Detect which cell encompasses the target text, then output its (x, y) center coordinate. 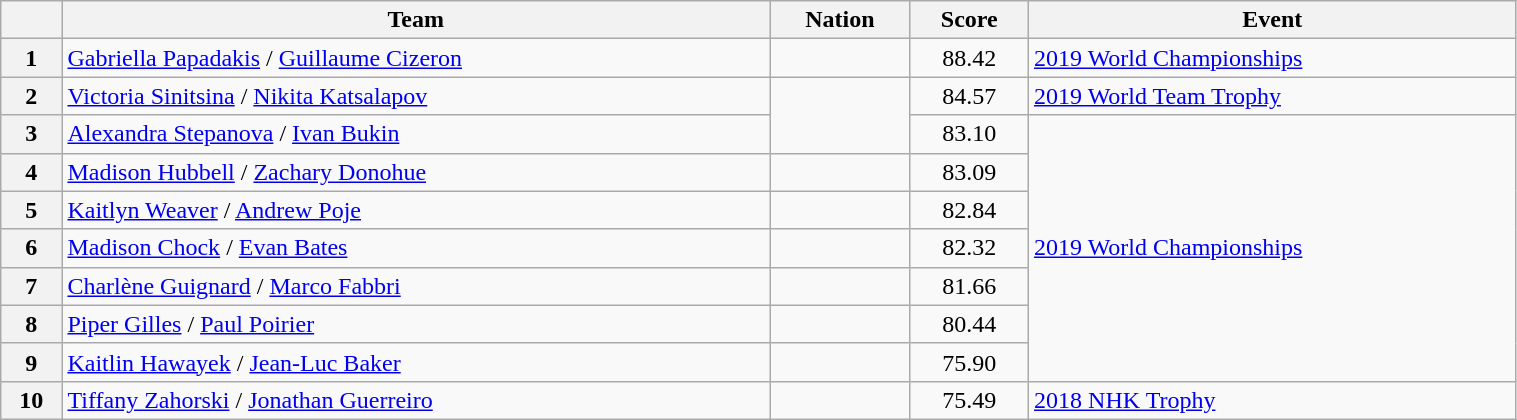
6 (32, 248)
2019 World Team Trophy (1273, 96)
Madison Hubbell / Zachary Donohue (416, 172)
Kaitlin Hawayek / Jean-Luc Baker (416, 362)
Piper Gilles / Paul Poirier (416, 324)
5 (32, 210)
Kaitlyn Weaver / Andrew Poje (416, 210)
83.10 (970, 134)
Alexandra Stepanova / Ivan Bukin (416, 134)
88.42 (970, 58)
Score (970, 20)
7 (32, 286)
10 (32, 400)
4 (32, 172)
84.57 (970, 96)
82.84 (970, 210)
Tiffany Zahorski / Jonathan Guerreiro (416, 400)
75.90 (970, 362)
82.32 (970, 248)
Madison Chock / Evan Bates (416, 248)
3 (32, 134)
Gabriella Papadakis / Guillaume Cizeron (416, 58)
2 (32, 96)
Nation (840, 20)
83.09 (970, 172)
Event (1273, 20)
2018 NHK Trophy (1273, 400)
Victoria Sinitsina / Nikita Katsalapov (416, 96)
81.66 (970, 286)
Team (416, 20)
Charlène Guignard / Marco Fabbri (416, 286)
8 (32, 324)
1 (32, 58)
80.44 (970, 324)
75.49 (970, 400)
9 (32, 362)
